Identify which cell holds the provided text, then report its [X, Y] central coordinate. 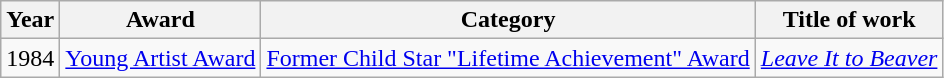
Young Artist Award [160, 58]
Award [160, 20]
Title of work [849, 20]
Year [30, 20]
Leave It to Beaver [849, 58]
1984 [30, 58]
Former Child Star "Lifetime Achievement" Award [508, 58]
Category [508, 20]
